Output the [x, y] coordinate of the center of the cell containing the given text.  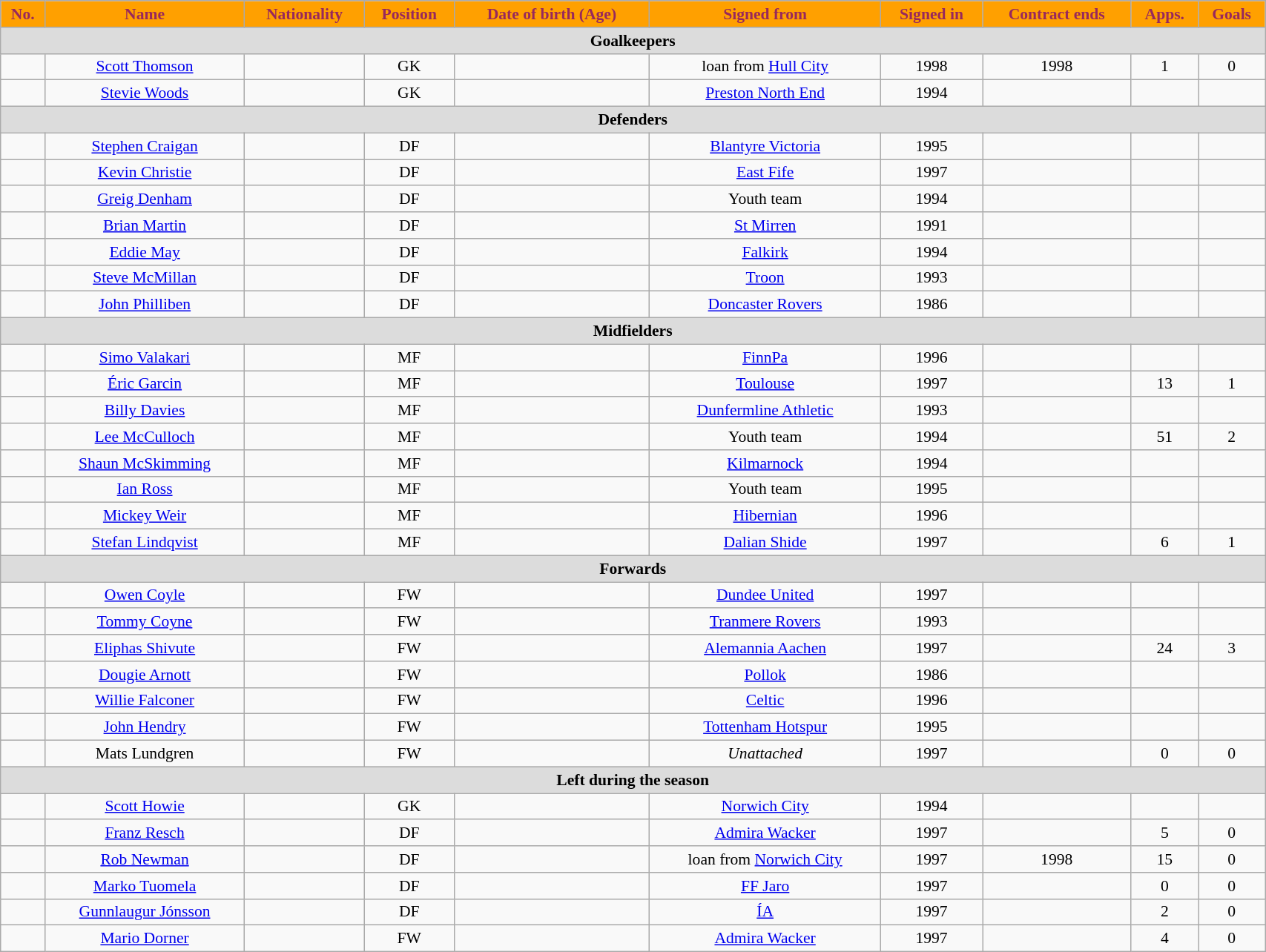
Dalian Shide [765, 543]
Mats Lundgren [145, 754]
24 [1164, 648]
loan from Hull City [765, 67]
Stefan Lindqvist [145, 543]
51 [1164, 437]
Signed from [765, 14]
3 [1232, 648]
Owen Coyle [145, 595]
Dougie Arnott [145, 675]
Position [409, 14]
15 [1164, 859]
Mickey Weir [145, 516]
Éric Garcin [145, 384]
Preston North End [765, 93]
Dundee United [765, 595]
Falkirk [765, 252]
5 [1164, 833]
No. [23, 14]
John Philliben [145, 305]
Scott Thomson [145, 67]
Midfielders [633, 331]
Kevin Christie [145, 173]
Blantyre Victoria [765, 146]
Stephen Craigan [145, 146]
Contract ends [1057, 14]
Mario Dorner [145, 939]
Kilmarnock [765, 463]
Rob Newman [145, 859]
Troon [765, 278]
Eddie May [145, 252]
Left during the season [633, 780]
Steve McMillan [145, 278]
Lee McCulloch [145, 437]
Name [145, 14]
Norwich City [765, 807]
Dunfermline Athletic [765, 411]
Ian Ross [145, 489]
Hibernian [765, 516]
FF Jaro [765, 886]
East Fife [765, 173]
Marko Tuomela [145, 886]
Forwards [633, 569]
Scott Howie [145, 807]
FinnPa [765, 357]
Gunnlaugur Jónsson [145, 912]
Nationality [305, 14]
13 [1164, 384]
Date of birth (Age) [552, 14]
Alemannia Aachen [765, 648]
Defenders [633, 120]
Goalkeepers [633, 41]
ÍA [765, 912]
Brian Martin [145, 225]
6 [1164, 543]
John Hendry [145, 727]
Billy Davies [145, 411]
Simo Valakari [145, 357]
Toulouse [765, 384]
Doncaster Rovers [765, 305]
Shaun McSkimming [145, 463]
Eliphas Shivute [145, 648]
Willie Falconer [145, 701]
Signed in [932, 14]
Franz Resch [145, 833]
loan from Norwich City [765, 859]
Unattached [765, 754]
Tranmere Rovers [765, 622]
Tommy Coyne [145, 622]
Tottenham Hotspur [765, 727]
Pollok [765, 675]
Greig Denham [145, 199]
Apps. [1164, 14]
Goals [1232, 14]
1991 [932, 225]
4 [1164, 939]
St Mirren [765, 225]
Celtic [765, 701]
Stevie Woods [145, 93]
